Search for the cell housing the specified text and yield its (x, y) center coordinate. 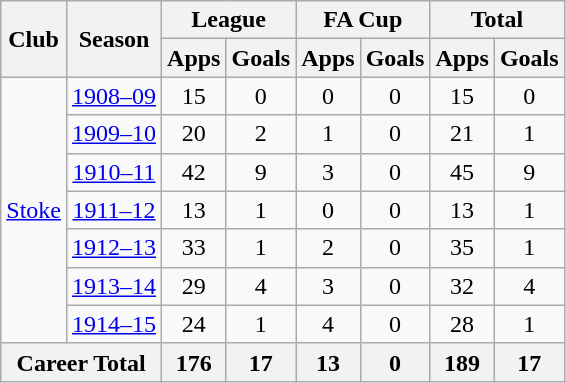
Total (497, 20)
Club (34, 39)
League (229, 20)
29 (194, 286)
42 (194, 172)
33 (194, 248)
1909–10 (114, 134)
45 (462, 172)
24 (194, 324)
32 (462, 286)
Career Total (82, 362)
1912–13 (114, 248)
Stoke (34, 210)
1913–14 (114, 286)
20 (194, 134)
FA Cup (363, 20)
1908–09 (114, 96)
28 (462, 324)
1914–15 (114, 324)
Season (114, 39)
1910–11 (114, 172)
189 (462, 362)
1911–12 (114, 210)
21 (462, 134)
176 (194, 362)
35 (462, 248)
